Search for the cell housing the specified text and yield its [x, y] center coordinate. 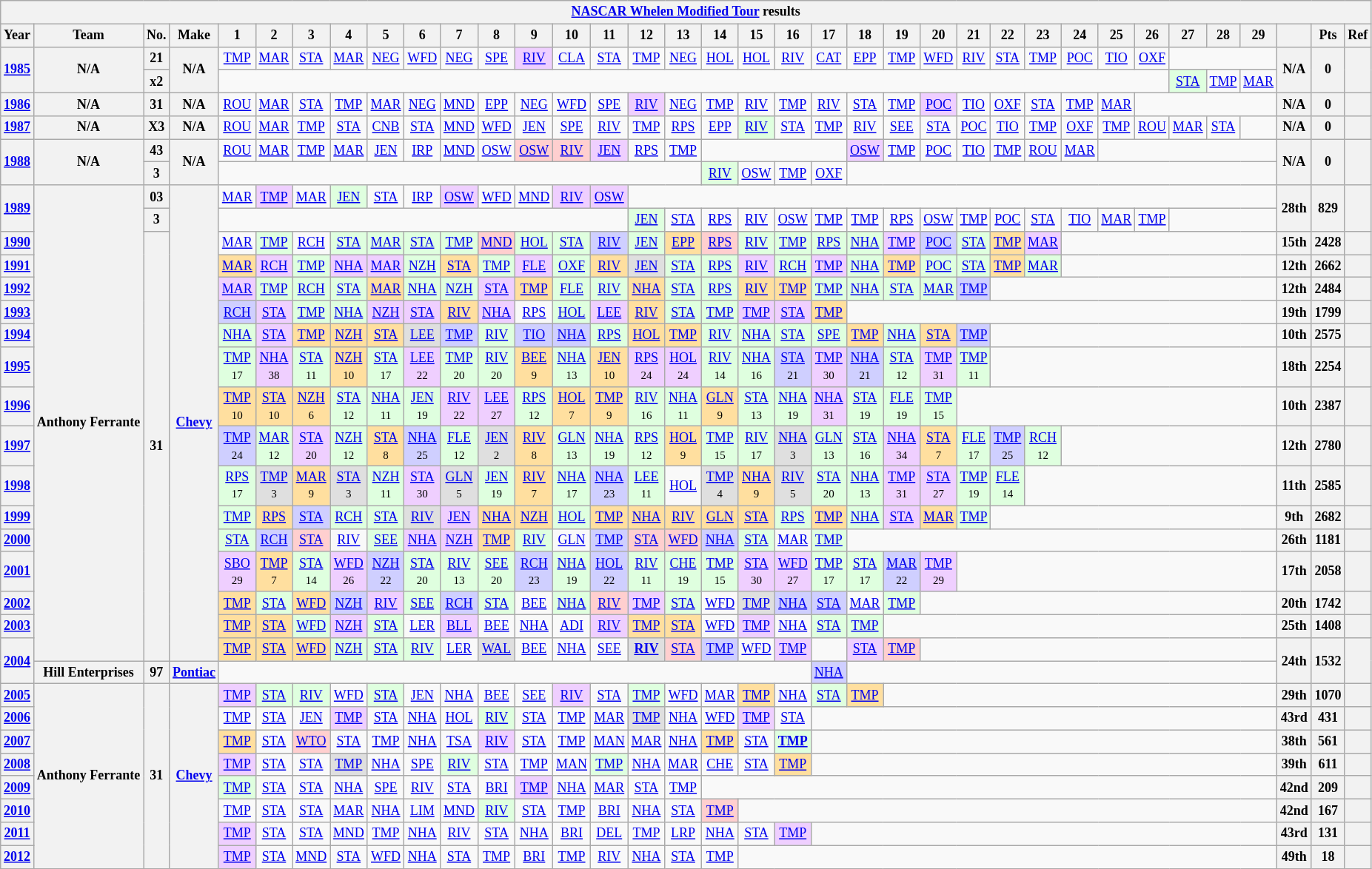
1989 [18, 208]
1408 [1328, 626]
1985 [18, 70]
FLE14 [1008, 486]
49th [1294, 857]
2005 [18, 696]
Hill Enterprises [88, 672]
RIV13 [459, 571]
26th [1294, 540]
1991 [18, 266]
2008 [18, 764]
2006 [18, 718]
2001 [18, 571]
JEN2 [496, 446]
1996 [18, 406]
STA7 [939, 446]
13 [683, 36]
TMP25 [1008, 446]
TMP29 [939, 571]
2 [274, 36]
DEL [609, 833]
NZH11 [386, 486]
28th [1294, 208]
LRP [683, 833]
RIV17 [757, 446]
STA19 [865, 406]
2003 [18, 626]
1988 [18, 162]
FLE12 [459, 446]
NHA34 [902, 446]
27 [1188, 36]
15 [757, 36]
1997 [18, 446]
NHA23 [609, 486]
WAL [496, 648]
TMP30 [829, 366]
TMP24 [237, 446]
23 [1043, 36]
LIM [422, 811]
TMP19 [974, 486]
RIV7 [535, 486]
Pontiac [194, 672]
MAR9 [311, 486]
29th [1294, 696]
RIV22 [459, 406]
NASCAR Whelen Modified Tour results [686, 12]
10 [572, 36]
X3 [157, 127]
19th [1294, 312]
TMP4 [720, 486]
22 [1008, 36]
RPS24 [646, 366]
TMP7 [274, 571]
28 [1223, 36]
BEE9 [535, 366]
1070 [1328, 696]
1999 [18, 517]
x2 [157, 81]
RCH23 [535, 571]
WFD26 [349, 571]
2000 [18, 540]
11 [609, 36]
SEE20 [496, 571]
2428 [1328, 243]
20 [939, 36]
1986 [18, 104]
39th [1294, 764]
FLE19 [902, 406]
Make [194, 36]
TMP11 [974, 366]
03 [157, 197]
431 [1328, 718]
GLN9 [720, 406]
NHA25 [422, 446]
RPS17 [237, 486]
1994 [18, 335]
2662 [1328, 266]
SBO29 [237, 571]
12 [646, 36]
2012 [18, 857]
MAR12 [274, 446]
1 [237, 36]
STA27 [939, 486]
2254 [1328, 366]
CHE19 [683, 571]
1181 [1328, 540]
8 [496, 36]
NHA3 [793, 446]
25 [1117, 36]
STA14 [311, 571]
1995 [18, 366]
LEE11 [646, 486]
11th [1294, 486]
1742 [1328, 603]
29 [1259, 36]
1998 [18, 486]
2007 [18, 742]
NHA31 [829, 406]
131 [1328, 833]
RIV8 [535, 446]
HOL9 [683, 446]
BLL [459, 626]
38th [1294, 742]
TMP10 [237, 406]
2058 [1328, 571]
CHE [720, 764]
4 [349, 36]
18th [1294, 366]
5 [386, 36]
WTO [311, 742]
17 [829, 36]
97 [157, 672]
WFD27 [793, 571]
STA8 [386, 446]
2780 [1328, 446]
CAT [829, 58]
2484 [1328, 289]
NHA9 [757, 486]
STA10 [274, 406]
RIV16 [646, 406]
9 [535, 36]
HOL22 [609, 571]
561 [1328, 742]
HOL24 [683, 366]
17th [1294, 571]
NZH10 [349, 366]
MAR22 [902, 571]
RIV20 [496, 366]
TMP9 [609, 406]
NHA17 [572, 486]
NZH12 [349, 446]
2004 [18, 660]
RIV11 [646, 571]
2009 [18, 788]
CLA [572, 58]
STA16 [865, 446]
2002 [18, 603]
25th [1294, 626]
RCH12 [1043, 446]
2585 [1328, 486]
NHA21 [865, 366]
24 [1080, 36]
1990 [18, 243]
RIV14 [720, 366]
2575 [1328, 335]
209 [1328, 788]
TMP20 [459, 366]
2682 [1328, 517]
14 [720, 36]
2010 [18, 811]
STA3 [349, 486]
TSA [459, 742]
ADI [572, 626]
NZH6 [311, 406]
167 [1328, 811]
STA11 [311, 366]
829 [1328, 208]
No. [157, 36]
43 [157, 151]
19 [902, 36]
26 [1152, 36]
Year [18, 36]
2011 [18, 833]
TMP3 [274, 486]
RIV5 [793, 486]
1799 [1328, 312]
HOL7 [572, 406]
611 [1328, 764]
Pts [1328, 36]
1987 [18, 127]
9th [1294, 517]
STA21 [793, 366]
LEE27 [496, 406]
7 [459, 36]
24th [1294, 660]
NHA38 [274, 366]
NHA16 [757, 366]
GLN5 [459, 486]
NZH22 [386, 571]
FLE17 [974, 446]
1992 [18, 289]
20th [1294, 603]
LEE22 [422, 366]
Ref [1358, 36]
16 [793, 36]
1993 [18, 312]
STA13 [757, 406]
CNB [386, 127]
2387 [1328, 406]
JEN10 [609, 366]
Team [88, 36]
1532 [1328, 660]
6 [422, 36]
15th [1294, 243]
